From the cell containing the given text, extract its center point as (x, y) coordinate. 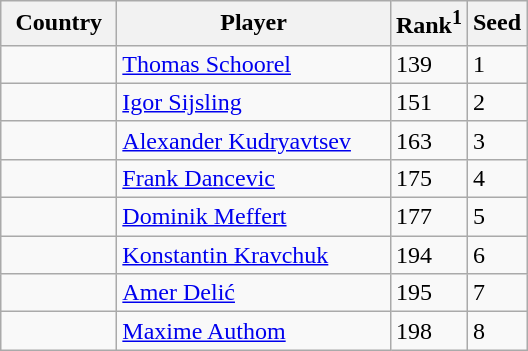
177 (428, 217)
Maxime Authom (254, 331)
Player (254, 24)
6 (496, 255)
5 (496, 217)
Dominik Meffert (254, 217)
Igor Sijsling (254, 102)
Thomas Schoorel (254, 64)
195 (428, 293)
3 (496, 140)
139 (428, 64)
7 (496, 293)
151 (428, 102)
194 (428, 255)
Rank1 (428, 24)
Amer Delić (254, 293)
198 (428, 331)
Seed (496, 24)
Country (59, 24)
163 (428, 140)
Frank Dancevic (254, 178)
Konstantin Kravchuk (254, 255)
Alexander Kudryavtsev (254, 140)
175 (428, 178)
4 (496, 178)
8 (496, 331)
1 (496, 64)
2 (496, 102)
